Locate the cell with the specified text and output its [X, Y] center coordinate. 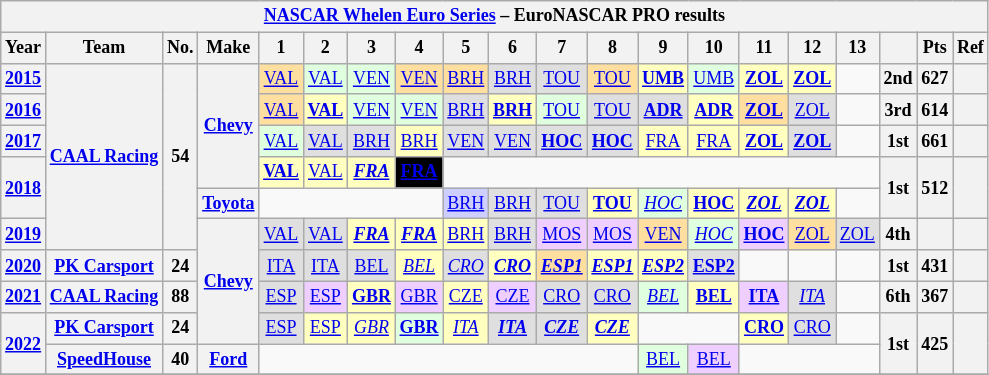
Make [228, 48]
Year [24, 48]
2017 [24, 140]
12 [812, 48]
11 [764, 48]
2nd [898, 78]
3 [372, 48]
Pts [935, 48]
8 [612, 48]
1 [281, 48]
2016 [24, 110]
Toyota [228, 204]
3rd [898, 110]
SpeedHouse [104, 360]
No. [180, 48]
5 [466, 48]
54 [180, 156]
367 [935, 296]
7 [562, 48]
512 [935, 188]
2 [325, 48]
431 [935, 266]
6th [898, 296]
13 [858, 48]
Ford [228, 360]
614 [935, 110]
40 [180, 360]
2015 [24, 78]
661 [935, 140]
627 [935, 78]
2022 [24, 343]
4th [898, 234]
9 [664, 48]
Ref [971, 48]
Team [104, 48]
10 [714, 48]
4 [419, 48]
NASCAR Whelen Euro Series – EuroNASCAR PRO results [494, 16]
6 [513, 48]
2018 [24, 188]
425 [935, 343]
2019 [24, 234]
88 [180, 296]
2021 [24, 296]
2020 [24, 266]
